Locate the cell with the specified text and output its (x, y) center coordinate. 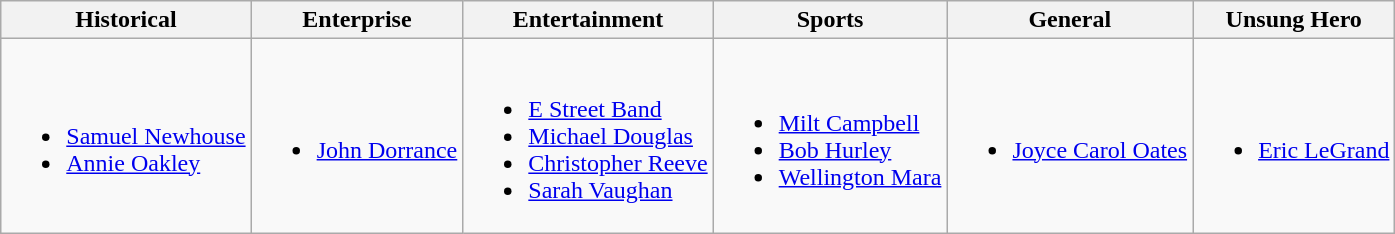
Joyce Carol Oates (1070, 136)
Samuel NewhouseAnnie Oakley (126, 136)
Sports (830, 20)
Eric LeGrand (1294, 136)
John Dorrance (357, 136)
Entertainment (588, 20)
Milt CampbellBob HurleyWellington Mara (830, 136)
Unsung Hero (1294, 20)
E Street BandMichael DouglasChristopher ReeveSarah Vaughan (588, 136)
Historical (126, 20)
General (1070, 20)
Enterprise (357, 20)
